Return (X, Y) of the center of cell containing provided text 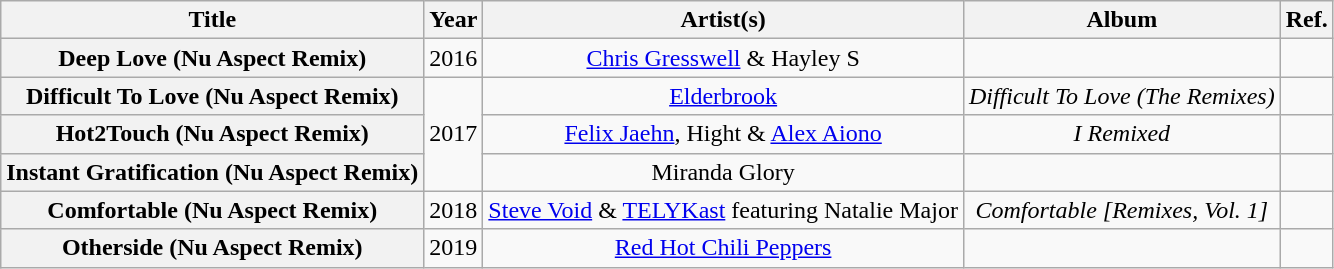
Chris Gresswell & Hayley S (724, 58)
Comfortable (Nu Aspect Remix) (212, 210)
2016 (454, 58)
Elderbrook (724, 96)
2017 (454, 134)
Year (454, 20)
I Remixed (1122, 134)
Difficult To Love (The Remixes) (1122, 96)
Difficult To Love (Nu Aspect Remix) (212, 96)
Deep Love (Nu Aspect Remix) (212, 58)
2019 (454, 248)
Red Hot Chili Peppers (724, 248)
Otherside (Nu Aspect Remix) (212, 248)
Instant Gratification (Nu Aspect Remix) (212, 172)
Hot2Touch (Nu Aspect Remix) (212, 134)
Steve Void & TELYKast featuring Natalie Major (724, 210)
Ref. (1306, 20)
Felix Jaehn, Hight & Alex Aiono (724, 134)
Title (212, 20)
Album (1122, 20)
Miranda Glory (724, 172)
Artist(s) (724, 20)
Comfortable [Remixes, Vol. 1] (1122, 210)
2018 (454, 210)
